Return (X, Y) of the center of cell containing provided text 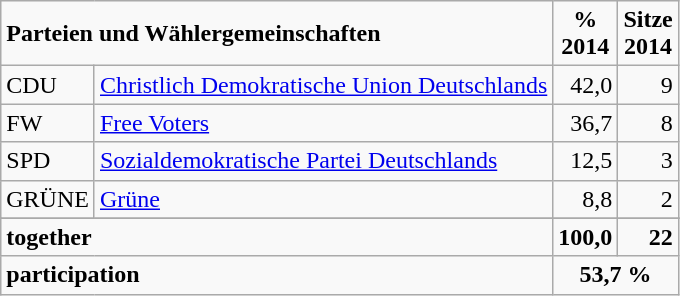
36,7 (586, 123)
Parteien und Wählergemeinschaften (277, 34)
2 (648, 199)
22 (648, 237)
3 (648, 161)
12,5 (586, 161)
participation (277, 275)
Sitze2014 (648, 34)
Sozialdemokratische Partei Deutschlands (323, 161)
Grüne (323, 199)
9 (648, 85)
FW (48, 123)
42,0 (586, 85)
CDU (48, 85)
%2014 (586, 34)
8,8 (586, 199)
GRÜNE (48, 199)
8 (648, 123)
53,7 % (616, 275)
SPD (48, 161)
together (277, 237)
100,0 (586, 237)
Free Voters (323, 123)
Christlich Demokratische Union Deutschlands (323, 85)
